Scan for the cell matching the given text and deliver its (X, Y) coordinate at center. 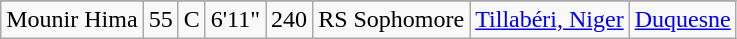
Duquesne (682, 20)
55 (160, 20)
C (192, 20)
Tillabéri, Niger (550, 20)
6'11" (235, 20)
RS Sophomore (392, 20)
240 (290, 20)
Mounir Hima (72, 20)
